Provide the (x, y) coordinate of the cell's center where the given text is located.  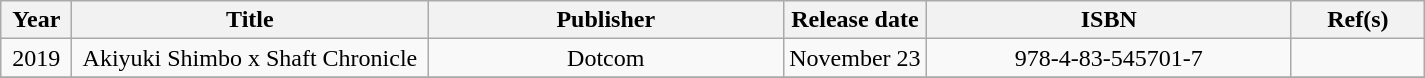
Akiyuki Shimbo x Shaft Chronicle (250, 58)
Dotcom (606, 58)
ISBN (1108, 20)
Ref(s) (1358, 20)
November 23 (855, 58)
978-4-83-545701-7 (1108, 58)
Title (250, 20)
Release date (855, 20)
Year (36, 20)
2019 (36, 58)
Publisher (606, 20)
